Return [x, y] of the center of cell containing provided text 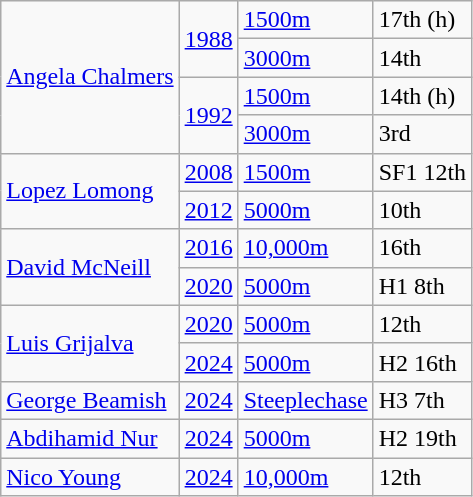
17th (h) [422, 20]
1992 [208, 115]
SF1 12th [422, 172]
Luis Grijalva [90, 343]
Abdihamid Nur [90, 438]
H2 19th [422, 438]
14th [422, 58]
H2 16th [422, 362]
George Beamish [90, 400]
1988 [208, 39]
16th [422, 248]
2008 [208, 172]
14th (h) [422, 96]
Lopez Lomong [90, 191]
10th [422, 210]
H1 8th [422, 286]
Angela Chalmers [90, 77]
Steeplechase [306, 400]
David McNeill [90, 267]
2016 [208, 248]
Nico Young [90, 477]
H3 7th [422, 400]
3rd [422, 134]
2012 [208, 210]
